Capture the cell that displays the provided text and extract its [X, Y] central coordinate. 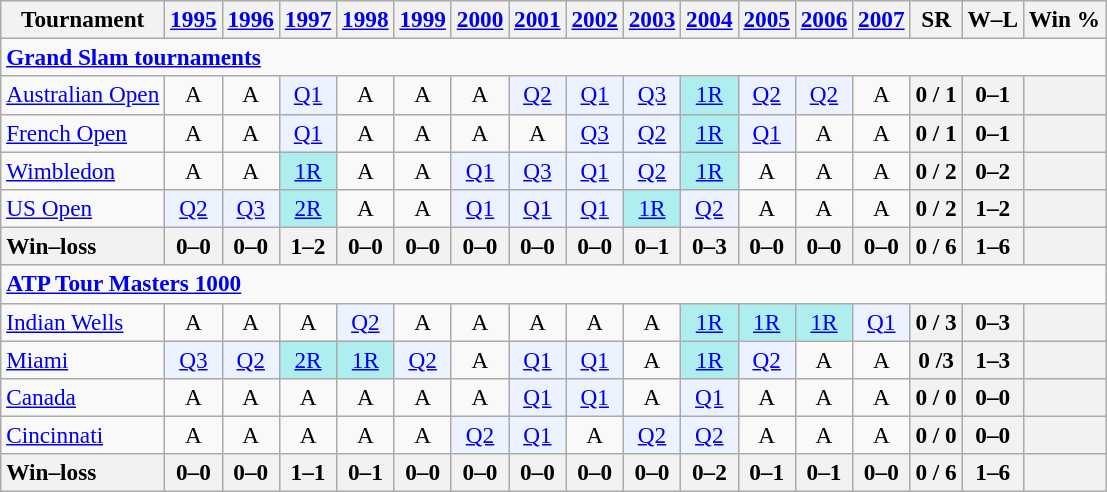
Cincinnati [83, 435]
Wimbledon [83, 170]
2006 [824, 19]
1–1 [308, 473]
2007 [882, 19]
2001 [538, 19]
Grand Slam tournaments [554, 57]
Tournament [83, 19]
1–3 [992, 359]
W–L [992, 19]
0 / 3 [936, 322]
Miami [83, 359]
0 /3 [936, 359]
Indian Wells [83, 322]
Canada [83, 397]
Australian Open [83, 95]
1999 [422, 19]
Win % [1064, 19]
2003 [652, 19]
2000 [480, 19]
1996 [250, 19]
French Open [83, 133]
ATP Tour Masters 1000 [554, 284]
US Open [83, 208]
2002 [594, 19]
2005 [766, 19]
1997 [308, 19]
1998 [366, 19]
SR [936, 19]
1995 [194, 19]
2004 [710, 19]
